For the text-containing cell, return its midpoint in [X, Y] coordinate format. 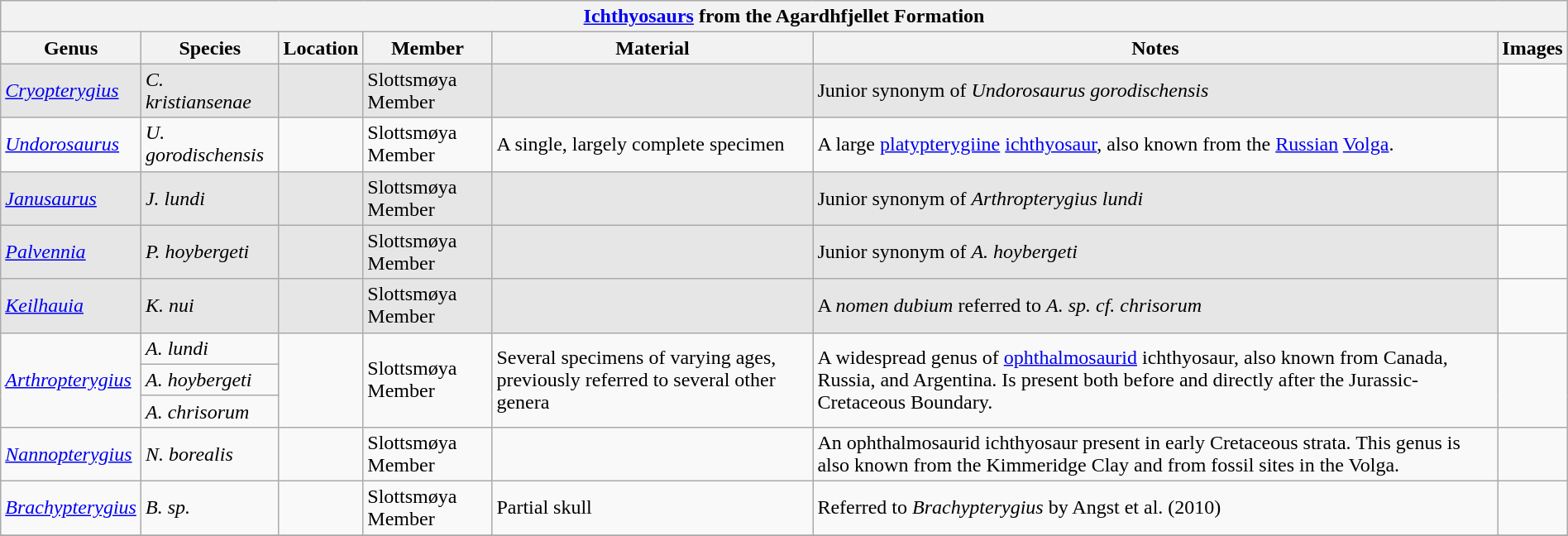
Several specimens of varying ages, previously referred to several other genera [653, 380]
A single, largely complete specimen [653, 144]
A nomen dubium referred to A. sp. cf. chrisorum [1155, 306]
Genus [71, 48]
Janusaurus [71, 199]
B. sp. [210, 508]
Junior synonym of Undorosaurus gorodischensis [1155, 91]
Species [210, 48]
Member [428, 48]
Notes [1155, 48]
Ichthyosaurs from the Agardhfjellet Formation [784, 17]
P. hoybergeti [210, 251]
Partial skull [653, 508]
U. gorodischensis [210, 144]
A. lundi [210, 348]
A. hoybergeti [210, 380]
Junior synonym of A. hoybergeti [1155, 251]
A. chrisorum [210, 411]
Referred to Brachypterygius by Angst et al. (2010) [1155, 508]
Images [1532, 48]
Cryopterygius [71, 91]
Undorosaurus [71, 144]
A large platypterygiine ichthyosaur, also known from the Russian Volga. [1155, 144]
Location [321, 48]
Arthropterygius [71, 380]
C. kristiansenae [210, 91]
K. nui [210, 306]
Nannopterygius [71, 453]
Palvennia [71, 251]
Brachypterygius [71, 508]
Junior synonym of Arthropterygius lundi [1155, 199]
N. borealis [210, 453]
Keilhauia [71, 306]
J. lundi [210, 199]
Material [653, 48]
